Provide the (x, y) coordinate of the cell's center where the given text is located.  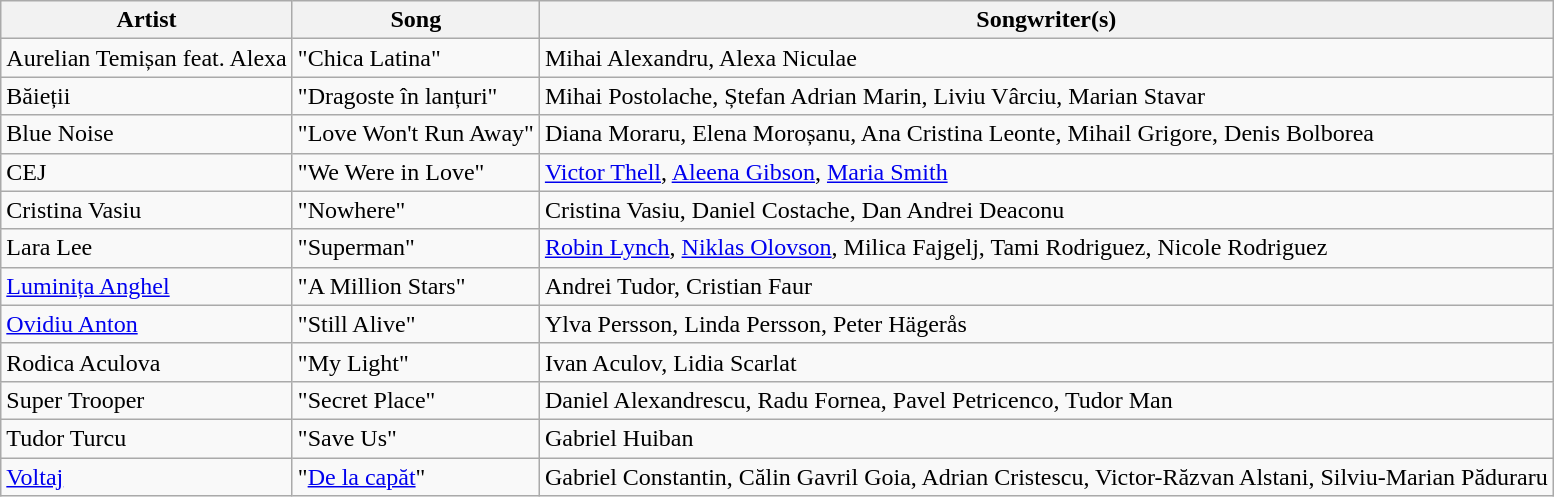
Mihai Postolache, Ștefan Adrian Marin, Liviu Vârciu, Marian Stavar (1046, 96)
"A Million Stars" (416, 286)
"De la capăt" (416, 477)
Ovidiu Anton (147, 324)
Daniel Alexandrescu, Radu Fornea, Pavel Petricenco, Tudor Man (1046, 400)
Andrei Tudor, Cristian Faur (1046, 286)
Super Trooper (147, 400)
Gabriel Constantin, Călin Gavril Goia, Adrian Cristescu, Victor-Răzvan Alstani, Silviu-Marian Păduraru (1046, 477)
"Nowhere" (416, 210)
CEJ (147, 172)
"Still Alive" (416, 324)
"Save Us" (416, 438)
Voltaj (147, 477)
Gabriel Huiban (1046, 438)
"Chica Latina" (416, 58)
Song (416, 20)
Tudor Turcu (147, 438)
Ylva Persson, Linda Persson, Peter Hägerås (1046, 324)
Cristina Vasiu, Daniel Costache, Dan Andrei Deaconu (1046, 210)
Mihai Alexandru, Alexa Niculae (1046, 58)
Aurelian Temișan feat. Alexa (147, 58)
Băieții (147, 96)
"Superman" (416, 248)
Ivan Aculov, Lidia Scarlat (1046, 362)
Artist (147, 20)
Blue Noise (147, 134)
Rodica Aculova (147, 362)
Victor Thell, Aleena Gibson, Maria Smith (1046, 172)
Lara Lee (147, 248)
"Dragoste în lanțuri" (416, 96)
Diana Moraru, Elena Moroșanu, Ana Cristina Leonte, Mihail Grigore, Denis Bolborea (1046, 134)
Cristina Vasiu (147, 210)
Luminița Anghel (147, 286)
"Love Won't Run Away" (416, 134)
"My Light" (416, 362)
Songwriter(s) (1046, 20)
"Secret Place" (416, 400)
"We Were in Love" (416, 172)
Robin Lynch, Niklas Olovson, Milica Fajgelj, Tami Rodriguez, Nicole Rodriguez (1046, 248)
